Locate the cell with the specified text and output its [X, Y] center coordinate. 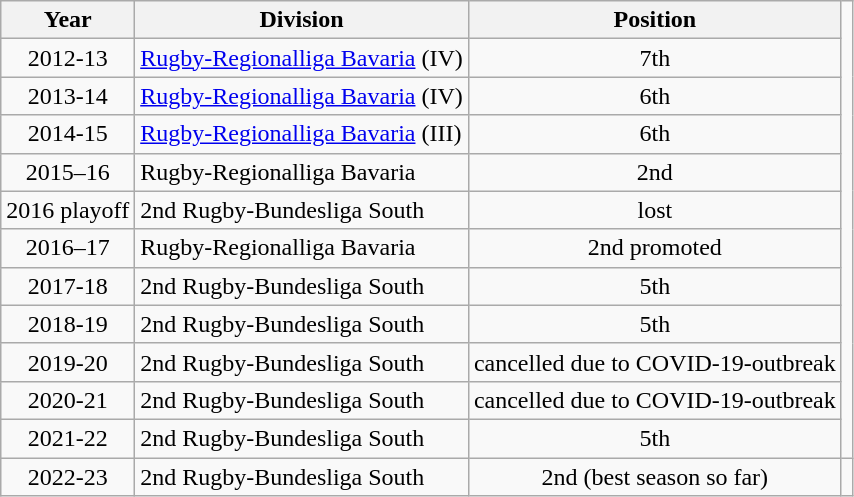
2021-22 [68, 438]
2018-19 [68, 324]
2014-15 [68, 134]
Division [302, 20]
2015–16 [68, 172]
2022-23 [68, 477]
lost [654, 210]
2013-14 [68, 96]
2nd (best season so far) [654, 477]
2020-21 [68, 400]
2016 playoff [68, 210]
Year [68, 20]
7th [654, 58]
Rugby-Regionalliga Bavaria (III) [302, 134]
2nd [654, 172]
2012-13 [68, 58]
2016–17 [68, 248]
2nd promoted [654, 248]
2017-18 [68, 286]
Position [654, 20]
2019-20 [68, 362]
